Find where the given text appears and provide that cell's center as [X, Y] coordinate. 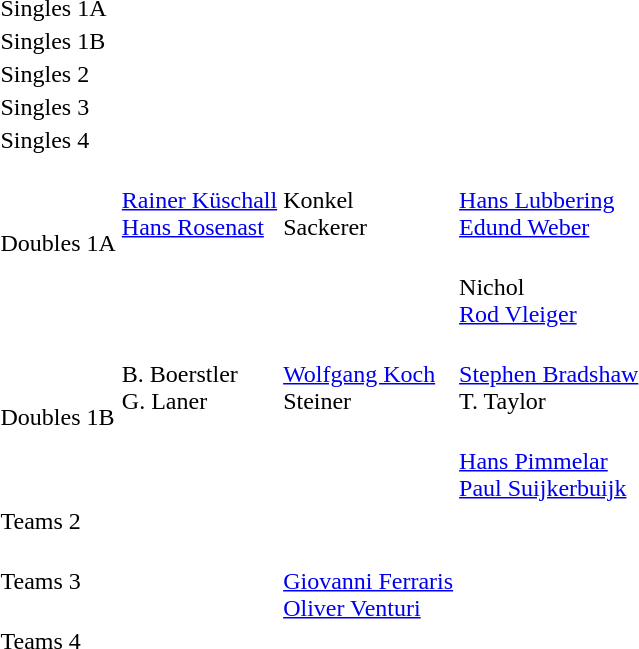
Konkel Sackerer [368, 244]
Rainer Küschall Hans Rosenast [199, 244]
Wolfgang Koch Steiner [368, 418]
B. Boerstler G. Laner [199, 418]
Giovanni Ferraris Oliver Venturi [368, 581]
